Identify which cell holds the provided text, then report its [X, Y] central coordinate. 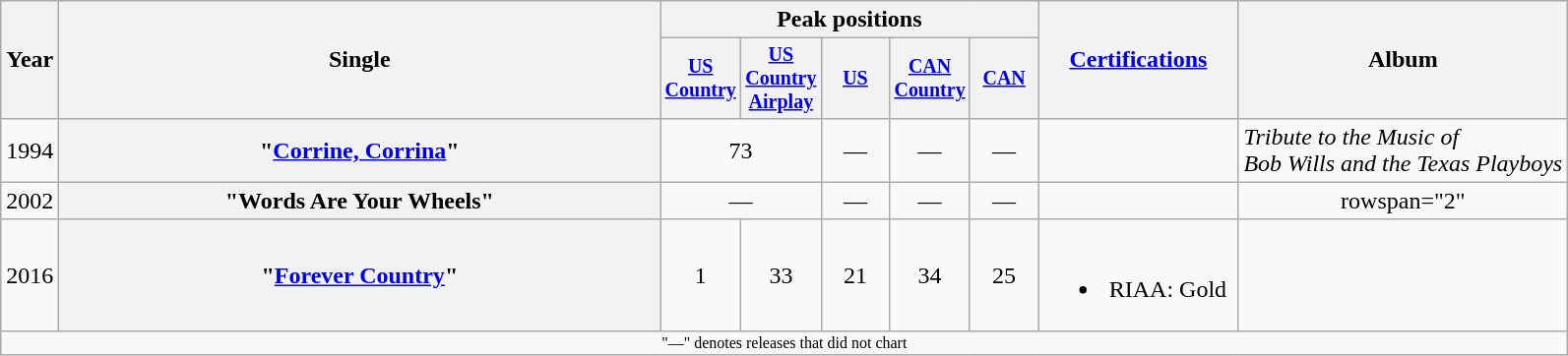
"Corrine, Corrina" [360, 149]
Album [1404, 60]
Single [360, 60]
US Country Airplay [782, 79]
2016 [30, 275]
"Words Are Your Wheels" [360, 201]
US Country [701, 79]
Peak positions [849, 20]
21 [854, 275]
34 [930, 275]
2002 [30, 201]
Tribute to the Music ofBob Wills and the Texas Playboys [1404, 149]
1994 [30, 149]
Year [30, 60]
CAN [1004, 79]
Certifications [1138, 60]
CAN Country [930, 79]
US [854, 79]
73 [740, 149]
RIAA: Gold [1138, 275]
33 [782, 275]
rowspan="2" [1404, 201]
1 [701, 275]
"Forever Country" [360, 275]
"—" denotes releases that did not chart [784, 342]
25 [1004, 275]
